Detect which cell encompasses the target text, then output its [x, y] center coordinate. 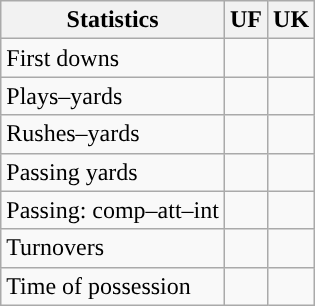
Rushes–yards [113, 134]
First downs [113, 58]
UK [292, 20]
Passing yards [113, 172]
Plays–yards [113, 96]
Turnovers [113, 248]
Passing: comp–att–int [113, 210]
Statistics [113, 20]
Time of possession [113, 286]
UF [246, 20]
